Find where the given text appears and provide that cell's center as [X, Y] coordinate. 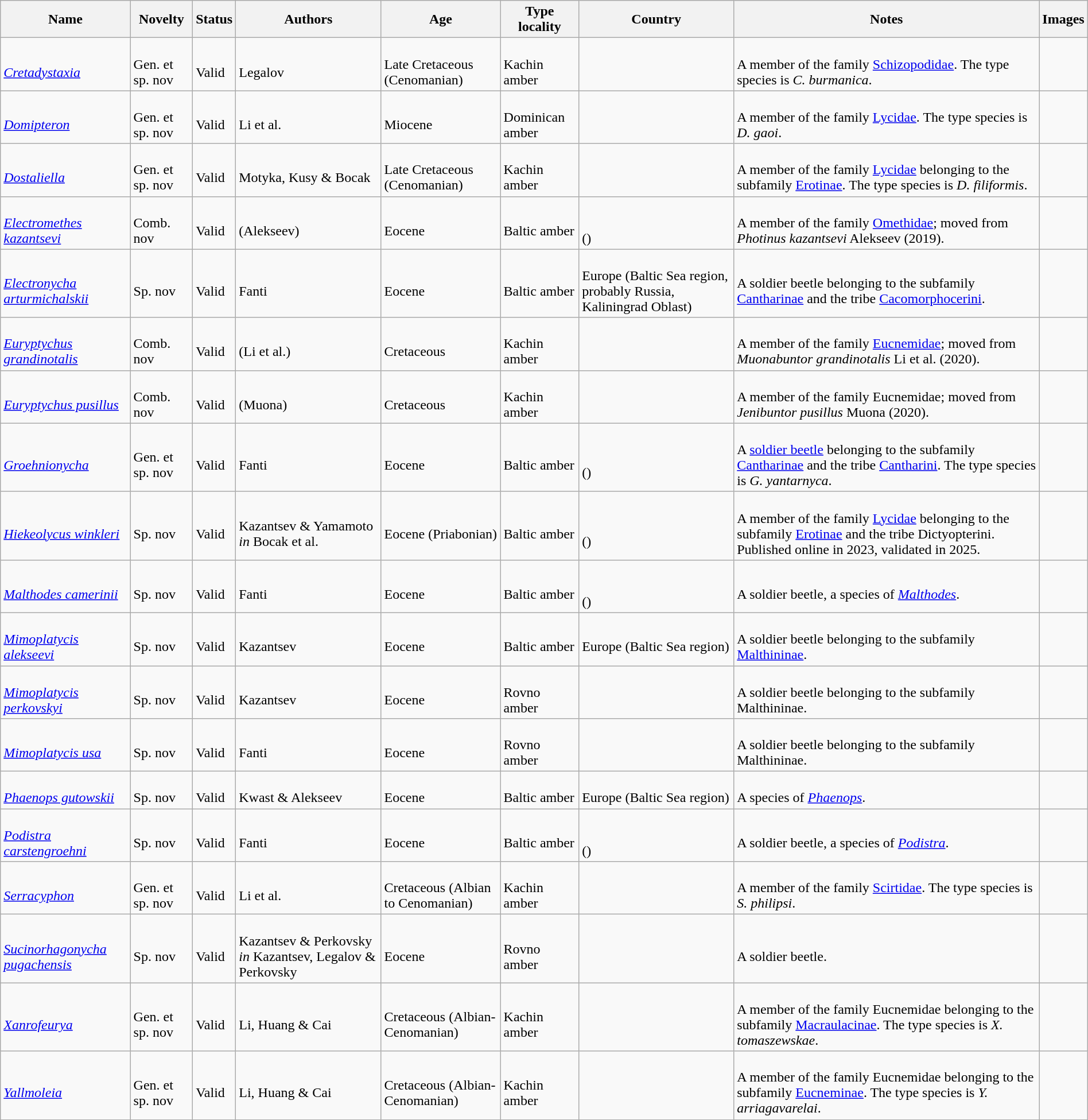
Miocene [441, 117]
A member of the family Eucnemidae belonging to the subfamily Eucneminae. The type species is Y. arriagavarelai. [887, 1085]
Kazantsev & Perkovsky in Kazantsev, Legalov & Perkovsky [309, 948]
Mimoplatycis alekseevi [65, 639]
Phaenops gutowskii [65, 790]
Status [215, 20]
Cretadystaxia [65, 64]
A soldier beetle. [887, 948]
(Alekseev) [309, 223]
Dostaliella [65, 170]
A soldier beetle belonging to the subfamily Cantharinae and the tribe Cantharini. The type species is G. yantarnyca. [887, 457]
Hiekeolycus winkleri [65, 526]
Kwast & Alekseev [309, 790]
Yallmoleia [65, 1085]
A soldier beetle, a species of Podistra. [887, 835]
Dominican amber [539, 117]
Groehnionycha [65, 457]
A member of the family Schizopodidae. The type species is C. burmanica. [887, 64]
Podistra carstengroehni [65, 835]
Kazantsev & Yamamoto in Bocak et al. [309, 526]
Domipteron [65, 117]
Novelty [162, 20]
Notes [887, 20]
A soldier beetle belonging to the subfamily Cantharinae and the tribe Cacomorphocerini. [887, 284]
Cretaceous (Albian to Cenomanian) [441, 888]
A species of Phaenops. [887, 790]
Authors [309, 20]
Type locality [539, 20]
Xanrofeurya [65, 1017]
Legalov [309, 64]
A member of the family Lycidae. The type species is D. gaoi. [887, 117]
Malthodes camerinii [65, 586]
Euryptychus grandinotalis [65, 344]
Motyka, Kusy & Bocak [309, 170]
Mimoplatycis usa [65, 745]
(Muona) [309, 397]
Electromethes kazantsevi [65, 223]
A member of the family Eucnemidae belonging to the subfamily Macraulacinae. The type species is X. tomaszewskae. [887, 1017]
Mimoplatycis perkovskyi [65, 692]
A member of the family Lycidae belonging to the subfamily Erotinae. The type species is D. filiformis. [887, 170]
A member of the family Eucnemidae; moved from Jenibuntor pusillus Muona (2020). [887, 397]
Eocene (Priabonian) [441, 526]
Name [65, 20]
A soldier beetle, a species of Malthodes. [887, 586]
Country [656, 20]
A member of the family Lycidae belonging to the subfamily Erotinae and the tribe Dictyopterini. Published online in 2023, validated in 2025. [887, 526]
A member of the family Omethidae; moved from Photinus kazantsevi Alekseev (2019). [887, 223]
Images [1063, 20]
Sucinorhagonycha pugachensis [65, 948]
A member of the family Scirtidae. The type species is S. philipsi. [887, 888]
Euryptychus pusillus [65, 397]
Electronycha arturmichalskii [65, 284]
Age [441, 20]
A member of the family Eucnemidae; moved from Muonabuntor grandinotalis Li et al. (2020). [887, 344]
Europe (Baltic Sea region, probably Russia, Kaliningrad Oblast) [656, 284]
Serracyphon [65, 888]
(Li et al.) [309, 344]
